Extract the (X, Y) coordinate from the center of the cell holding the provided text.  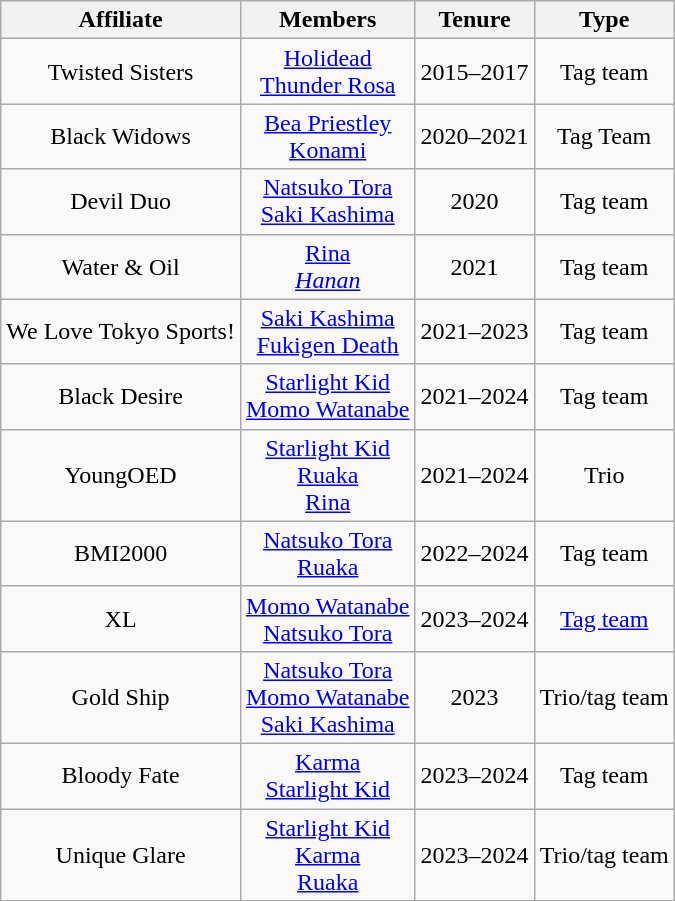
We Love Tokyo Sports! (121, 332)
YoungOED (121, 475)
XL (121, 618)
Starlight KidMomo Watanabe (328, 396)
Members (328, 20)
BMI2000 (121, 554)
Starlight KidKarmaRuaka (328, 854)
2021–2023 (474, 332)
HolideadThunder Rosa (328, 72)
Saki KashimaFukigen Death (328, 332)
2021 (474, 266)
Momo WatanabeNatsuko Tora (328, 618)
Affiliate (121, 20)
Gold Ship (121, 697)
Natsuko ToraMomo WatanabeSaki Kashima (328, 697)
Bea PriestleyKonami (328, 136)
Black Desire (121, 396)
2023 (474, 697)
Twisted Sisters (121, 72)
KarmaStarlight Kid (328, 776)
Type (604, 20)
Unique Glare (121, 854)
Natsuko ToraRuaka (328, 554)
Tag Team (604, 136)
Natsuko ToraSaki Kashima (328, 202)
Trio (604, 475)
2020–2021 (474, 136)
RinaHanan (328, 266)
2020 (474, 202)
Devil Duo (121, 202)
Starlight KidRuakaRina (328, 475)
Tenure (474, 20)
Water & Oil (121, 266)
2015–2017 (474, 72)
2022–2024 (474, 554)
Black Widows (121, 136)
Bloody Fate (121, 776)
